Determine the [X, Y] coordinate at the center of the cell enclosing the given text.  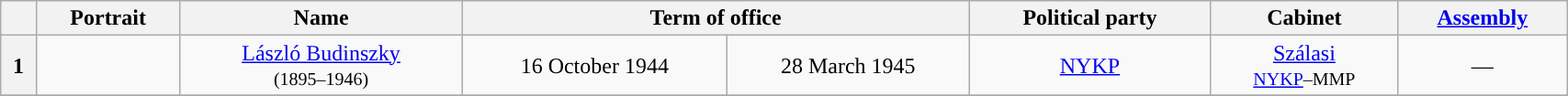
Portrait [108, 18]
1 [18, 66]
Assembly [1483, 18]
SzálasiNYKP–MMP [1304, 66]
28 March 1945 [848, 66]
NYKP [1089, 66]
16 October 1944 [594, 66]
Political party [1089, 18]
Term of office [716, 18]
László Budinszky(1895–1946) [321, 66]
Cabinet [1304, 18]
— [1483, 66]
Name [321, 18]
